Pinpoint the cell where the given text exists, returning its (x, y) midpoint coordinate. 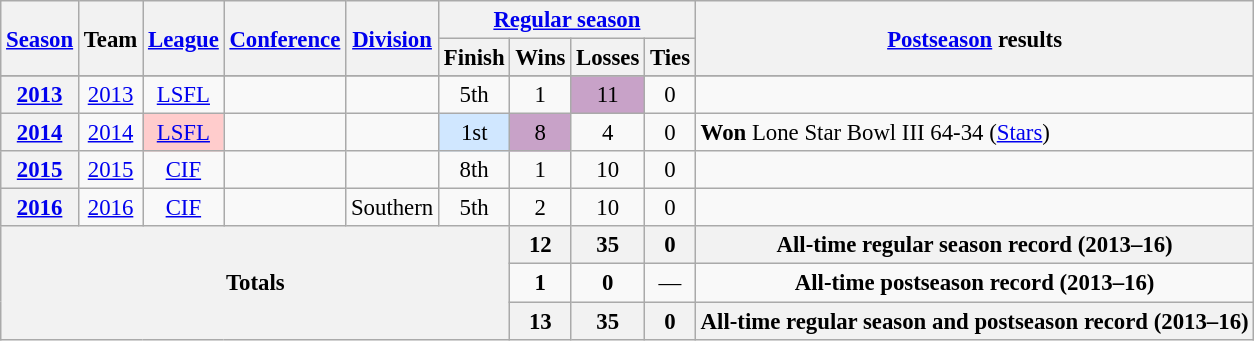
Southern (392, 208)
Season (40, 38)
Postseason results (974, 38)
League (184, 38)
Finish (474, 58)
All-time regular season record (2013–16) (974, 245)
Ties (670, 58)
Won Lone Star Bowl III 64-34 (Stars) (974, 133)
Division (392, 38)
1st (474, 133)
Losses (608, 58)
Totals (256, 282)
Wins (540, 58)
8 (540, 133)
4 (608, 133)
13 (540, 321)
Team (110, 38)
Regular season (566, 20)
8th (474, 170)
12 (540, 245)
2 (540, 208)
Conference (285, 38)
— (670, 283)
All-time postseason record (2013–16) (974, 283)
All-time regular season and postseason record (2013–16) (974, 321)
11 (608, 95)
